Return the [x, y] coordinate for the center point of the cell that contains the specified text.  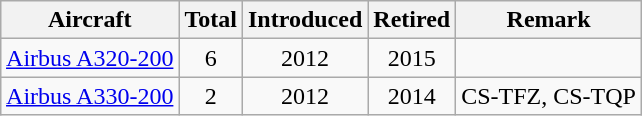
CS-TFZ, CS-TQP [549, 96]
Retired [412, 20]
Remark [549, 20]
Airbus A330-200 [90, 96]
Airbus A320-200 [90, 58]
2014 [412, 96]
2 [211, 96]
Introduced [304, 20]
6 [211, 58]
2015 [412, 58]
Aircraft [90, 20]
Total [211, 20]
